Locate the cell with the specified text and output its (X, Y) center coordinate. 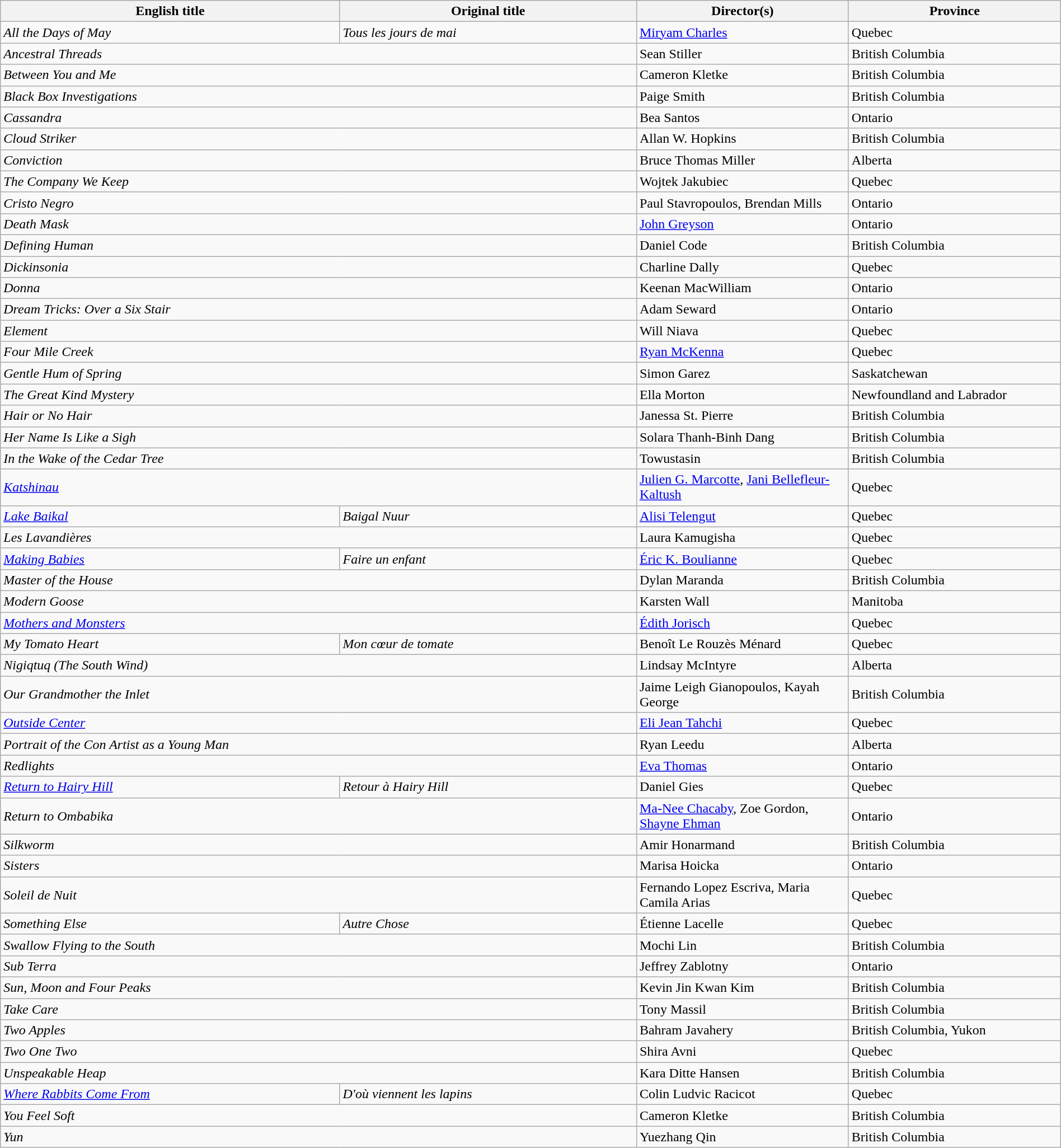
Dickinsonia (319, 267)
Simon Garez (742, 373)
Allan W. Hopkins (742, 139)
Will Niava (742, 331)
Gentle Hum of Spring (319, 373)
My Tomato Heart (170, 644)
Miryam Charles (742, 32)
Karsten Wall (742, 601)
Silkworm (319, 845)
Bea Santos (742, 118)
Mochi Lin (742, 945)
Hair or No Hair (319, 416)
Soleil de Nuit (319, 894)
Shira Avni (742, 1052)
Katshinau (319, 487)
Saskatchewan (955, 373)
The Great Kind Mystery (319, 395)
Colin Ludvic Racicot (742, 1094)
Sean Stiller (742, 54)
Mothers and Monsters (319, 623)
Two Apples (319, 1030)
Death Mask (319, 224)
Édith Jorisch (742, 623)
Benoît Le Rouzès Ménard (742, 644)
Yun (319, 1137)
You Feel Soft (319, 1116)
Director(s) (742, 11)
Newfoundland and Labrador (955, 395)
Éric K. Boulianne (742, 559)
Where Rabbits Come From (170, 1094)
Our Grandmother the Inlet (319, 694)
Jeffrey Zablotny (742, 966)
Lindsay McIntyre (742, 666)
Ancestral Threads (319, 54)
Nigiqtuq (The South Wind) (319, 666)
Adam Seward (742, 310)
Tony Massil (742, 1009)
Four Mile Creek (319, 352)
Mon cœur de tomate (488, 644)
Daniel Gies (742, 787)
Master of the House (319, 580)
Between You and Me (319, 75)
Manitoba (955, 601)
Dream Tricks: Over a Six Stair (319, 310)
Making Babies (170, 559)
Kevin Jin Kwan Kim (742, 987)
Paige Smith (742, 96)
Cassandra (319, 118)
Daniel Code (742, 245)
Amir Honarmand (742, 845)
Solara Thanh-Binh Dang (742, 437)
Étienne Lacelle (742, 924)
Charline Dally (742, 267)
Swallow Flying to the South (319, 945)
Ryan Leedu (742, 744)
Les Lavandières (319, 537)
Province (955, 11)
Original title (488, 11)
Sun, Moon and Four Peaks (319, 987)
Two One Two (319, 1052)
Wojtek Jakubiec (742, 181)
Element (319, 331)
Defining Human (319, 245)
Faire un enfant (488, 559)
Towustasin (742, 458)
Black Box Investigations (319, 96)
Eva Thomas (742, 766)
Her Name Is Like a Sigh (319, 437)
Jaime Leigh Gianopoulos, Kayah George (742, 694)
Baigal Nuur (488, 516)
Dylan Maranda (742, 580)
Ella Morton (742, 395)
In the Wake of the Cedar Tree (319, 458)
English title (170, 11)
British Columbia, Yukon (955, 1030)
Paul Stavropoulos, Brendan Mills (742, 203)
Modern Goose (319, 601)
Sub Terra (319, 966)
Return to Hairy Hill (170, 787)
Fernando Lopez Escriva, Maria Camila Arias (742, 894)
Cristo Negro (319, 203)
Eli Jean Tahchi (742, 723)
Keenan MacWilliam (742, 288)
Redlights (319, 766)
Cloud Striker (319, 139)
Sisters (319, 866)
Marisa Hoicka (742, 866)
John Greyson (742, 224)
Outside Center (319, 723)
Ryan McKenna (742, 352)
Bruce Thomas Miller (742, 160)
Bahram Javahery (742, 1030)
Take Care (319, 1009)
Portrait of the Con Artist as a Young Man (319, 744)
Lake Baikal (170, 516)
Tous les jours de mai (488, 32)
Laura Kamugisha (742, 537)
Kara Ditte Hansen (742, 1073)
Alisi Telengut (742, 516)
Conviction (319, 160)
Julien G. Marcotte, Jani Bellefleur-Kaltush (742, 487)
Yuezhang Qin (742, 1137)
Something Else (170, 924)
Retour à Hairy Hill (488, 787)
Donna (319, 288)
Janessa St. Pierre (742, 416)
Return to Ombabika (319, 816)
Autre Chose (488, 924)
All the Days of May (170, 32)
The Company We Keep (319, 181)
Ma-Nee Chacaby, Zoe Gordon, Shayne Ehman (742, 816)
D'où viennent les lapins (488, 1094)
Unspeakable Heap (319, 1073)
